Return the (X, Y) coordinate for the center point of the cell that contains the specified text.  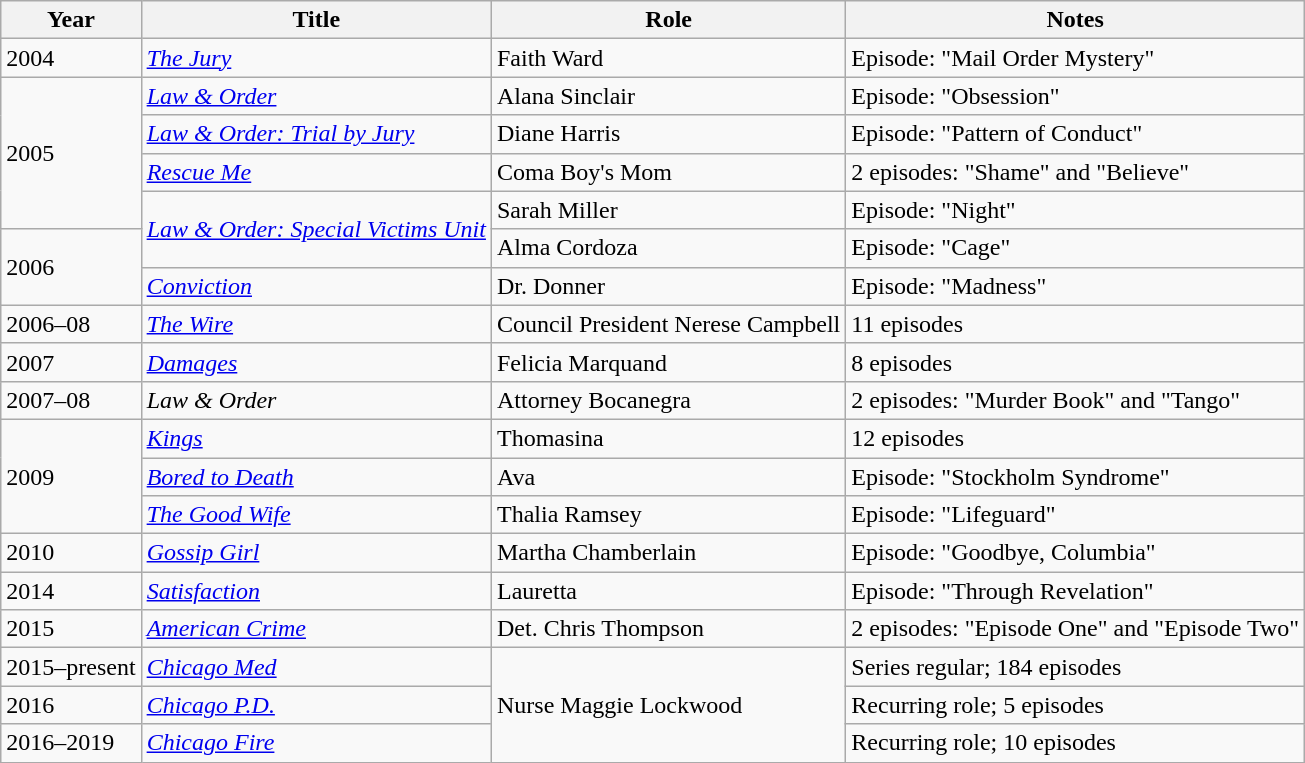
Series regular; 184 episodes (1076, 667)
2010 (71, 553)
Episode: "Through Revelation" (1076, 591)
Role (668, 20)
Law & Order: Trial by Jury (316, 134)
Martha Chamberlain (668, 553)
Episode: "Night" (1076, 210)
Episode: "Lifeguard" (1076, 515)
The Good Wife (316, 515)
Chicago Med (316, 667)
Diane Harris (668, 134)
Chicago Fire (316, 743)
Felicia Marquand (668, 362)
2 episodes: "Murder Book" and "Tango" (1076, 400)
2 episodes: "Episode One" and "Episode Two" (1076, 629)
Chicago P.D. (316, 705)
Lauretta (668, 591)
Episode: "Pattern of Conduct" (1076, 134)
Recurring role; 5 episodes (1076, 705)
Ava (668, 477)
Faith Ward (668, 58)
12 episodes (1076, 438)
Title (316, 20)
2009 (71, 476)
Rescue Me (316, 172)
2007–08 (71, 400)
Alma Cordoza (668, 248)
2006–08 (71, 324)
Alana Sinclair (668, 96)
Episode: "Obsession" (1076, 96)
The Wire (316, 324)
The Jury (316, 58)
Det. Chris Thompson (668, 629)
Thomasina (668, 438)
Damages (316, 362)
Nurse Maggie Lockwood (668, 705)
2 episodes: "Shame" and "Believe" (1076, 172)
Episode: "Cage" (1076, 248)
2004 (71, 58)
Recurring role; 10 episodes (1076, 743)
11 episodes (1076, 324)
2016 (71, 705)
2006 (71, 267)
Episode: "Goodbye, Columbia" (1076, 553)
Episode: "Stockholm Syndrome" (1076, 477)
Dr. Donner (668, 286)
Coma Boy's Mom (668, 172)
American Crime (316, 629)
Episode: "Mail Order Mystery" (1076, 58)
Satisfaction (316, 591)
Attorney Bocanegra (668, 400)
Kings (316, 438)
2005 (71, 153)
2007 (71, 362)
Thalia Ramsey (668, 515)
2014 (71, 591)
2015–present (71, 667)
Year (71, 20)
2016–2019 (71, 743)
Notes (1076, 20)
Law & Order: Special Victims Unit (316, 229)
Sarah Miller (668, 210)
8 episodes (1076, 362)
Gossip Girl (316, 553)
Bored to Death (316, 477)
Council President Nerese Campbell (668, 324)
Episode: "Madness" (1076, 286)
2015 (71, 629)
Conviction (316, 286)
